Extract the (x, y) coordinate from the center of the cell holding the provided text.  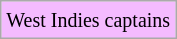
West Indies captains (88, 20)
